Detect which cell encompasses the target text, then output its (x, y) center coordinate. 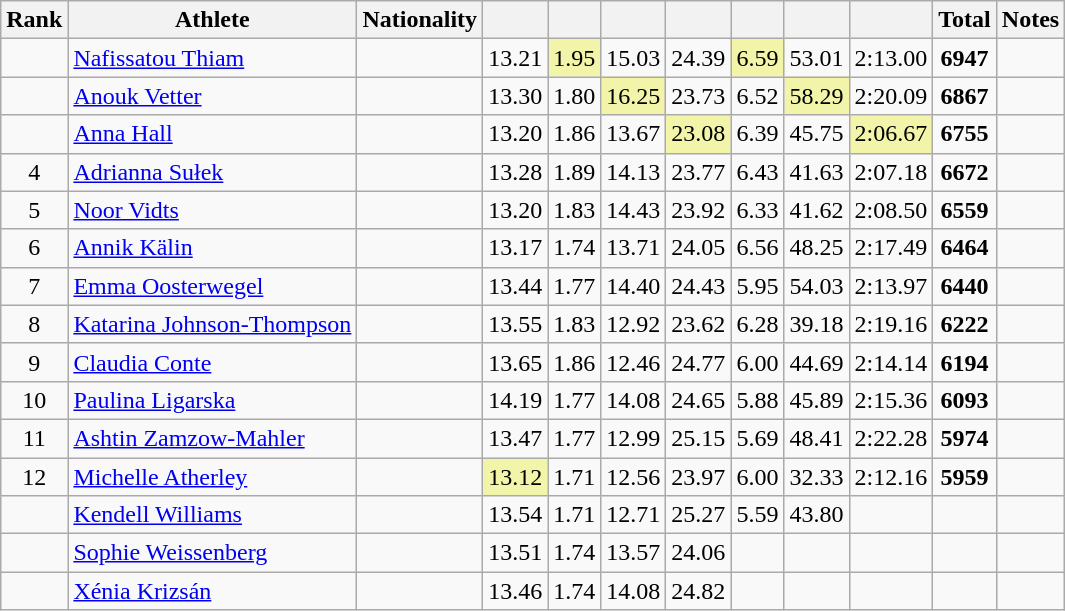
6.28 (758, 324)
Rank (34, 20)
Nationality (420, 20)
23.97 (698, 477)
13.21 (516, 58)
2:19.16 (891, 324)
13.47 (516, 438)
48.41 (816, 438)
Notes (1030, 20)
5959 (965, 477)
13.46 (516, 591)
Michelle Atherley (212, 477)
2:17.49 (891, 248)
Ashtin Zamzow-Mahler (212, 438)
44.69 (816, 362)
5.69 (758, 438)
Paulina Ligarska (212, 400)
6559 (965, 210)
2:07.18 (891, 172)
6440 (965, 286)
Noor Vidts (212, 210)
6222 (965, 324)
Anouk Vetter (212, 96)
25.15 (698, 438)
45.89 (816, 400)
5974 (965, 438)
Athlete (212, 20)
14.13 (634, 172)
24.65 (698, 400)
45.75 (816, 134)
23.77 (698, 172)
2:13.97 (891, 286)
Xénia Krizsán (212, 591)
13.55 (516, 324)
14.19 (516, 400)
58.29 (816, 96)
12.71 (634, 515)
1.89 (574, 172)
23.73 (698, 96)
6.43 (758, 172)
6194 (965, 362)
13.57 (634, 553)
32.33 (816, 477)
2:20.09 (891, 96)
9 (34, 362)
1.95 (574, 58)
12.92 (634, 324)
53.01 (816, 58)
24.06 (698, 553)
5.95 (758, 286)
1.80 (574, 96)
6464 (965, 248)
Emma Oosterwegel (212, 286)
6.39 (758, 134)
6.33 (758, 210)
41.62 (816, 210)
4 (34, 172)
7 (34, 286)
6755 (965, 134)
23.92 (698, 210)
Total (965, 20)
13.28 (516, 172)
23.62 (698, 324)
24.05 (698, 248)
24.43 (698, 286)
13.30 (516, 96)
13.17 (516, 248)
6093 (965, 400)
13.71 (634, 248)
24.39 (698, 58)
13.65 (516, 362)
2:12.16 (891, 477)
43.80 (816, 515)
Katarina Johnson-Thompson (212, 324)
11 (34, 438)
Adrianna Sułek (212, 172)
2:13.00 (891, 58)
5.59 (758, 515)
Claudia Conte (212, 362)
Anna Hall (212, 134)
15.03 (634, 58)
Nafissatou Thiam (212, 58)
24.77 (698, 362)
6.52 (758, 96)
13.44 (516, 286)
54.03 (816, 286)
2:14.14 (891, 362)
5 (34, 210)
6672 (965, 172)
41.63 (816, 172)
13.51 (516, 553)
8 (34, 324)
14.43 (634, 210)
16.25 (634, 96)
2:22.28 (891, 438)
6947 (965, 58)
6.56 (758, 248)
5.88 (758, 400)
12 (34, 477)
23.08 (698, 134)
Kendell Williams (212, 515)
14.40 (634, 286)
2:06.67 (891, 134)
12.56 (634, 477)
13.54 (516, 515)
25.27 (698, 515)
2:08.50 (891, 210)
39.18 (816, 324)
Annik Kälin (212, 248)
24.82 (698, 591)
12.46 (634, 362)
12.99 (634, 438)
Sophie Weissenberg (212, 553)
10 (34, 400)
13.67 (634, 134)
2:15.36 (891, 400)
6867 (965, 96)
48.25 (816, 248)
13.12 (516, 477)
6.59 (758, 58)
6 (34, 248)
